Detect which cell encompasses the target text, then output its (x, y) center coordinate. 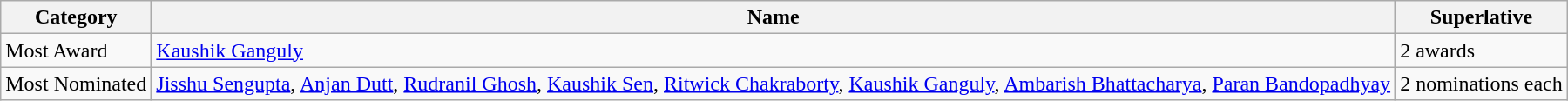
2 nominations each (1482, 84)
Most Nominated (77, 84)
Superlative (1482, 17)
Name (774, 17)
2 awards (1482, 50)
Jisshu Sengupta, Anjan Dutt, Rudranil Ghosh, Kaushik Sen, Ritwick Chakraborty, Kaushik Ganguly, Ambarish Bhattacharya, Paran Bandopadhyay (774, 84)
Kaushik Ganguly (774, 50)
Category (77, 17)
Most Award (77, 50)
